Scan for the cell matching the given text and deliver its (X, Y) coordinate at center. 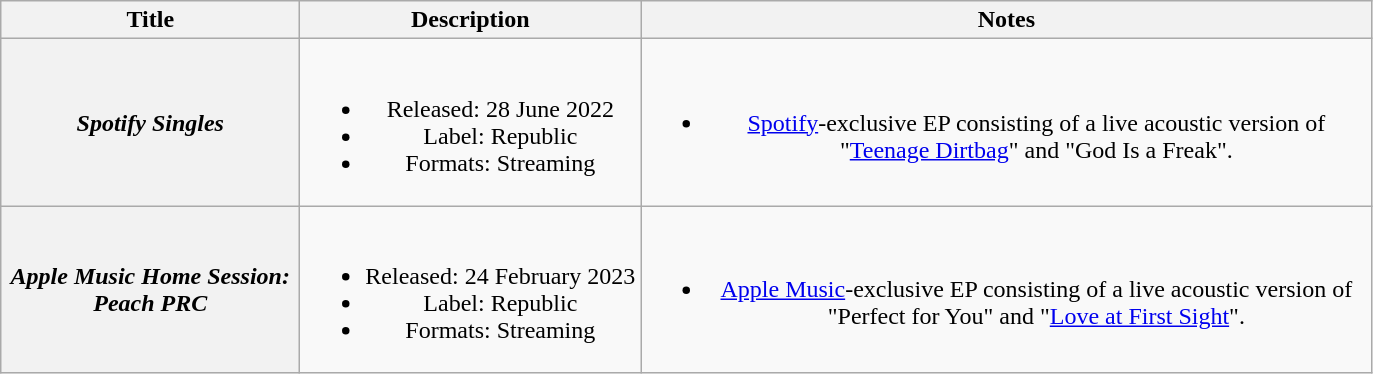
Title (150, 20)
Description (470, 20)
Released: 28 June 2022Label: RepublicFormats: Streaming (470, 122)
Notes (1006, 20)
Spotify-exclusive EP consisting of a live acoustic version of "Teenage Dirtbag" and "God Is a Freak". (1006, 122)
Apple Music-exclusive EP consisting of a live acoustic version of "Perfect for You" and "Love at First Sight". (1006, 290)
Apple Music Home Session: Peach PRC (150, 290)
Spotify Singles (150, 122)
Released: 24 February 2023Label: RepublicFormats: Streaming (470, 290)
